Extract the (x, y) coordinate from the center of the cell holding the provided text.  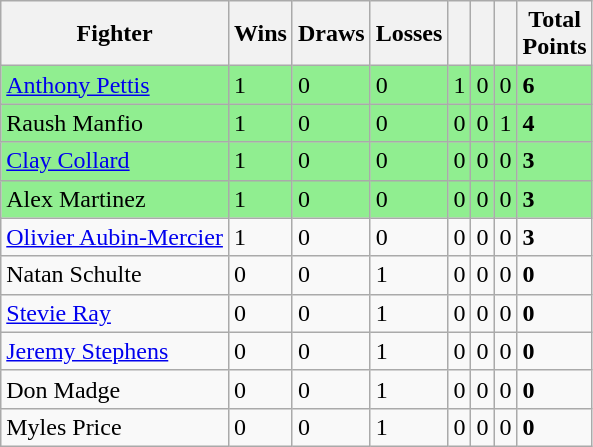
Alex Martinez (115, 199)
Losses (409, 34)
Fighter (115, 34)
4 (554, 123)
Don Madge (115, 389)
Wins (260, 34)
Stevie Ray (115, 313)
Total Points (554, 34)
Clay Collard (115, 161)
Natan Schulte (115, 275)
Jeremy Stephens (115, 351)
Raush Manfio (115, 123)
Olivier Aubin-Mercier (115, 237)
Draws (331, 34)
6 (554, 85)
Myles Price (115, 427)
Anthony Pettis (115, 85)
